Output the (X, Y) coordinate of the center of the cell containing the given text.  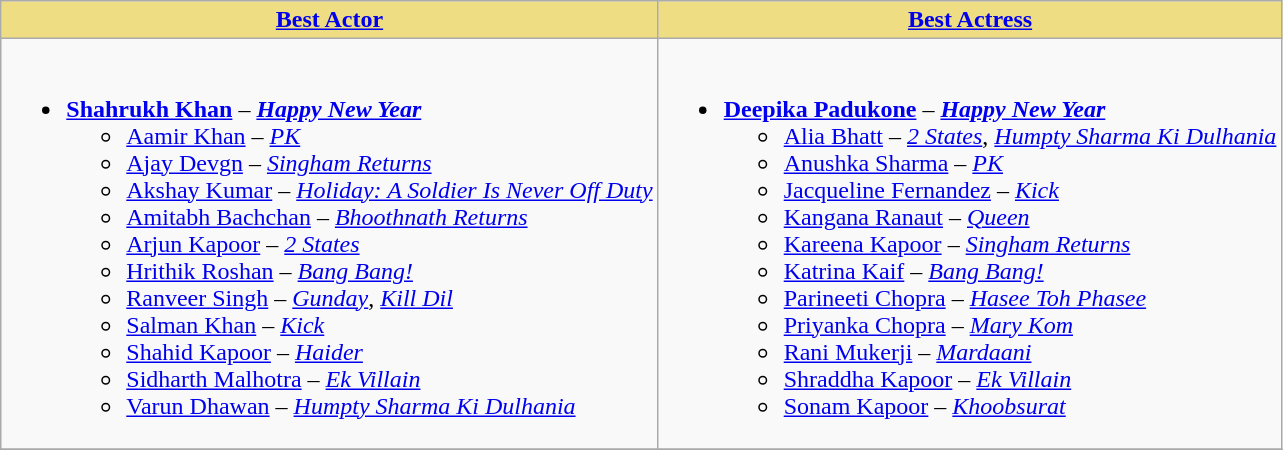
Best Actor (330, 20)
Best Actress (970, 20)
